Determine the [X, Y] coordinate at the center of the cell enclosing the given text.  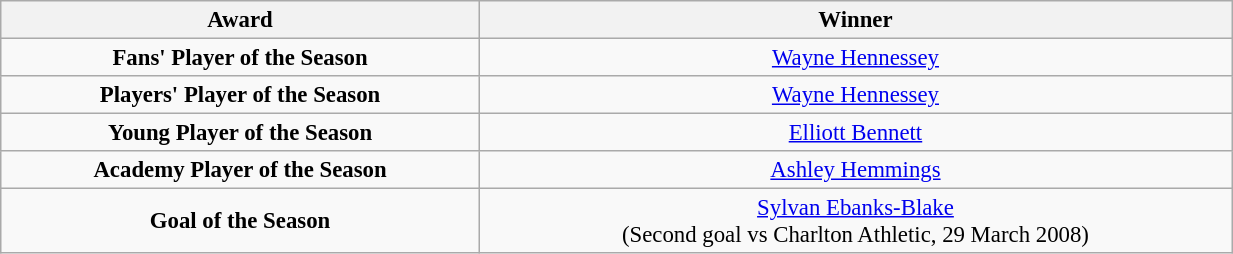
Ashley Hemmings [855, 170]
Fans' Player of the Season [240, 58]
Goal of the Season [240, 222]
Academy Player of the Season [240, 170]
Award [240, 20]
Elliott Bennett [855, 133]
Young Player of the Season [240, 133]
Sylvan Ebanks-Blake(Second goal vs Charlton Athletic, 29 March 2008) [855, 222]
Winner [855, 20]
Players' Player of the Season [240, 95]
